Capture the cell that displays the provided text and extract its (X, Y) central coordinate. 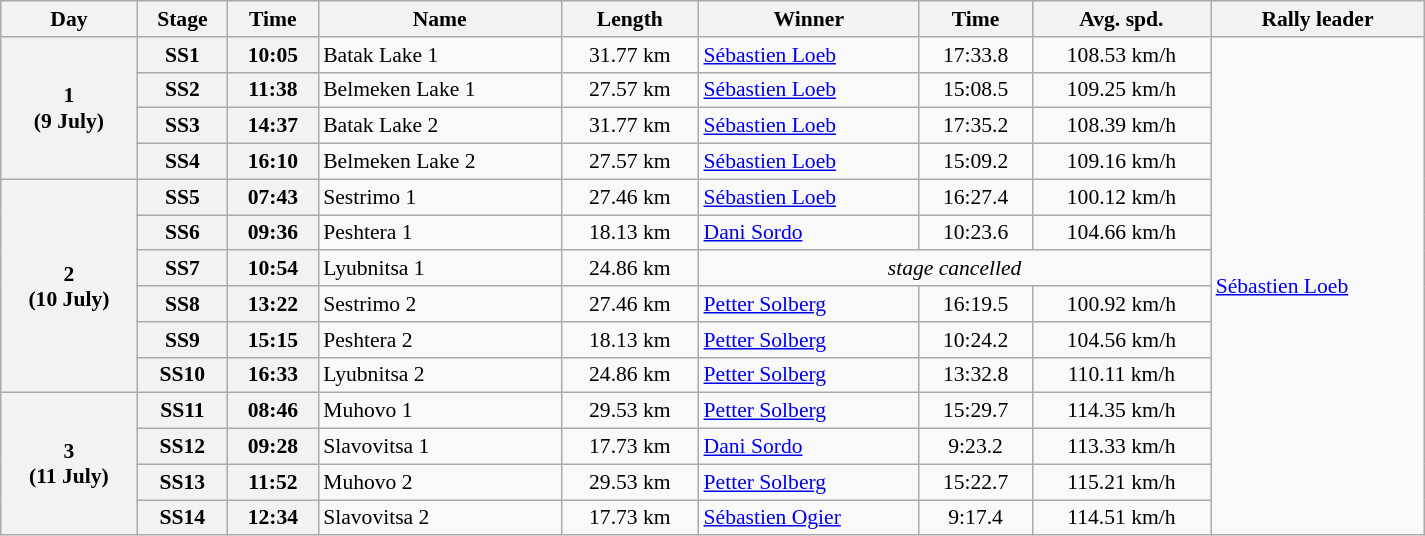
17:35.2 (976, 126)
114.35 km/h (1122, 411)
16:27.4 (976, 197)
10:54 (274, 269)
Belmeken Lake 1 (440, 90)
Batak Lake 2 (440, 126)
Batak Lake 1 (440, 55)
Sestrimo 2 (440, 304)
Muhovo 1 (440, 411)
SS8 (182, 304)
9:23.2 (976, 447)
16:33 (274, 375)
SS7 (182, 269)
100.12 km/h (1122, 197)
109.25 km/h (1122, 90)
SS14 (182, 518)
07:43 (274, 197)
Avg. spd. (1122, 19)
SS9 (182, 340)
SS6 (182, 233)
104.56 km/h (1122, 340)
SS3 (182, 126)
15:15 (274, 340)
Slavovitsa 1 (440, 447)
Stage (182, 19)
Belmeken Lake 2 (440, 162)
11:38 (274, 90)
SS1 (182, 55)
115.21 km/h (1122, 482)
9:17.4 (976, 518)
Sébastien Ogier (808, 518)
SS11 (182, 411)
10:23.6 (976, 233)
15:09.2 (976, 162)
stage cancelled (954, 269)
Lyubnitsa 1 (440, 269)
Day (69, 19)
Rally leader (1318, 19)
09:28 (274, 447)
13:32.8 (976, 375)
1(9 July) (69, 108)
100.92 km/h (1122, 304)
Peshtera 1 (440, 233)
12:34 (274, 518)
SS10 (182, 375)
Muhovo 2 (440, 482)
SS2 (182, 90)
09:36 (274, 233)
Winner (808, 19)
10:05 (274, 55)
Peshtera 2 (440, 340)
Slavovitsa 2 (440, 518)
Length (630, 19)
104.66 km/h (1122, 233)
108.53 km/h (1122, 55)
16:10 (274, 162)
17:33.8 (976, 55)
Name (440, 19)
113.33 km/h (1122, 447)
16:19.5 (976, 304)
15:22.7 (976, 482)
SS4 (182, 162)
SS5 (182, 197)
114.51 km/h (1122, 518)
15:08.5 (976, 90)
2(10 July) (69, 286)
10:24.2 (976, 340)
SS13 (182, 482)
Lyubnitsa 2 (440, 375)
08:46 (274, 411)
15:29.7 (976, 411)
3(11 July) (69, 464)
14:37 (274, 126)
108.39 km/h (1122, 126)
13:22 (274, 304)
SS12 (182, 447)
110.11 km/h (1122, 375)
109.16 km/h (1122, 162)
Sestrimo 1 (440, 197)
11:52 (274, 482)
